Output the [x, y] coordinate of the center of the cell containing the given text.  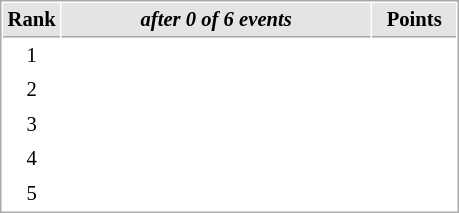
1 [32, 56]
2 [32, 90]
Rank [32, 20]
Points [414, 20]
after 0 of 6 events [216, 20]
5 [32, 194]
3 [32, 124]
4 [32, 158]
